Extract the (X, Y) coordinate from the center of the cell holding the provided text.  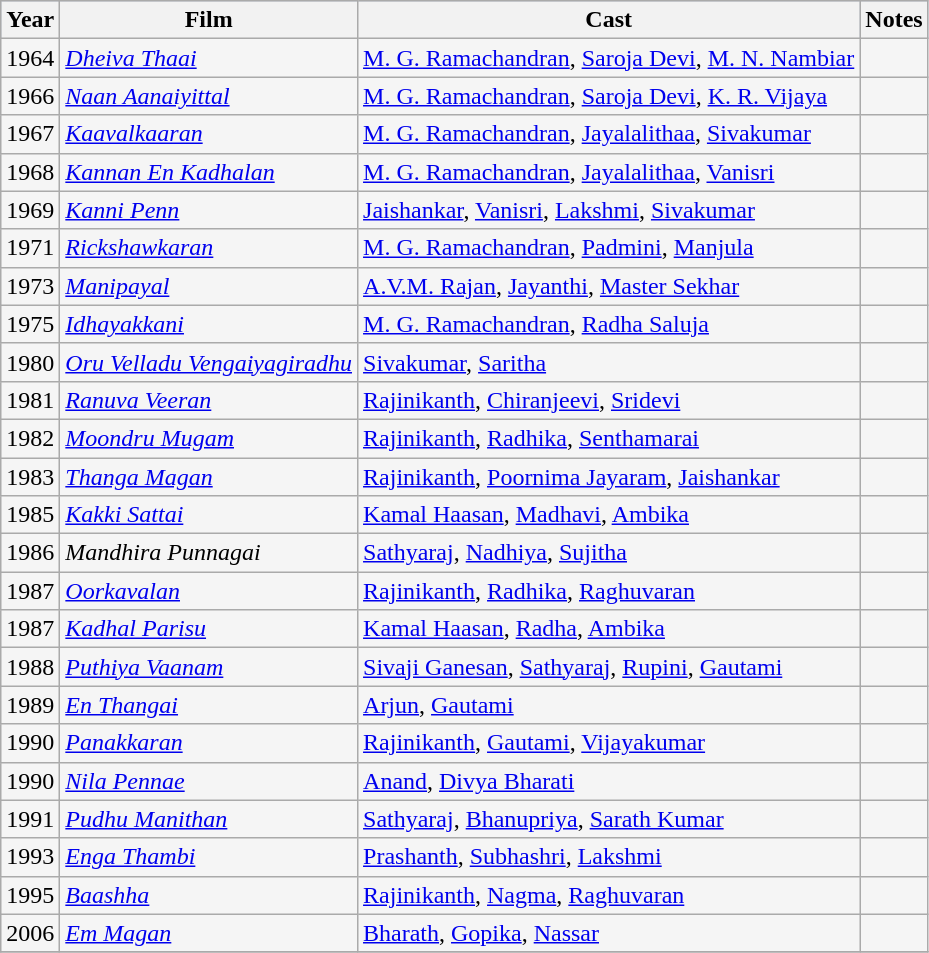
Rajinikanth, Radhika, Senthamarai (609, 438)
2006 (30, 933)
1986 (30, 553)
Sathyaraj, Nadhiya, Sujitha (609, 553)
1981 (30, 400)
Manipayal (209, 286)
Sathyaraj, Bhanupriya, Sarath Kumar (609, 819)
1975 (30, 324)
M. G. Ramachandran, Jayalalithaa, Vanisri (609, 172)
Panakkaran (209, 743)
Kamal Haasan, Radha, Ambika (609, 629)
Pudhu Manithan (209, 819)
Kannan En Kadhalan (209, 172)
Rajinikanth, Chiranjeevi, Sridevi (609, 400)
1964 (30, 58)
1983 (30, 477)
1980 (30, 362)
Year (30, 20)
Em Magan (209, 933)
M. G. Ramachandran, Padmini, Manjula (609, 248)
Moondru Mugam (209, 438)
Rajinikanth, Poornima Jayaram, Jaishankar (609, 477)
Kanni Penn (209, 210)
A.V.M. Rajan, Jayanthi, Master Sekhar (609, 286)
1966 (30, 96)
Dheiva Thaai (209, 58)
Sivaji Ganesan, Sathyaraj, Rupini, Gautami (609, 667)
1973 (30, 286)
1995 (30, 895)
Cast (609, 20)
Kamal Haasan, Madhavi, Ambika (609, 515)
Baashha (209, 895)
Anand, Divya Bharati (609, 781)
Prashanth, Subhashri, Lakshmi (609, 857)
Oru Velladu Vengaiyagiradhu (209, 362)
Rajinikanth, Gautami, Vijayakumar (609, 743)
1967 (30, 134)
Rajinikanth, Radhika, Raghuvaran (609, 591)
Kaavalkaaran (209, 134)
1982 (30, 438)
Mandhira Punnagai (209, 553)
1993 (30, 857)
Thanga Magan (209, 477)
Sivakumar, Saritha (609, 362)
Oorkavalan (209, 591)
1969 (30, 210)
Ranuva Veeran (209, 400)
En Thangai (209, 705)
M. G. Ramachandran, Saroja Devi, K. R. Vijaya (609, 96)
Rickshawkaran (209, 248)
Jaishankar, Vanisri, Lakshmi, Sivakumar (609, 210)
Enga Thambi (209, 857)
Bharath, Gopika, Nassar (609, 933)
1968 (30, 172)
Puthiya Vaanam (209, 667)
M. G. Ramachandran, Radha Saluja (609, 324)
M. G. Ramachandran, Saroja Devi, M. N. Nambiar (609, 58)
Rajinikanth, Nagma, Raghuvaran (609, 895)
M. G. Ramachandran, Jayalalithaa, Sivakumar (609, 134)
1985 (30, 515)
Film (209, 20)
Idhayakkani (209, 324)
Naan Aanaiyittal (209, 96)
1971 (30, 248)
1991 (30, 819)
Notes (894, 20)
1989 (30, 705)
1988 (30, 667)
Kadhal Parisu (209, 629)
Nila Pennae (209, 781)
Arjun, Gautami (609, 705)
Kakki Sattai (209, 515)
